Scan for the cell matching the given text and deliver its (X, Y) coordinate at center. 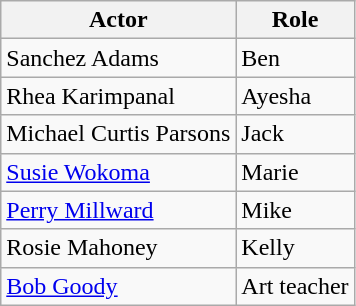
Ayesha (295, 96)
Rosie Mahoney (118, 248)
Michael Curtis Parsons (118, 134)
Ben (295, 58)
Rhea Karimpanal (118, 96)
Perry Millward (118, 210)
Sanchez Adams (118, 58)
Art teacher (295, 286)
Jack (295, 134)
Kelly (295, 248)
Actor (118, 20)
Marie (295, 172)
Role (295, 20)
Mike (295, 210)
Susie Wokoma (118, 172)
Bob Goody (118, 286)
